Output the (x, y) coordinate of the center of the cell containing the given text.  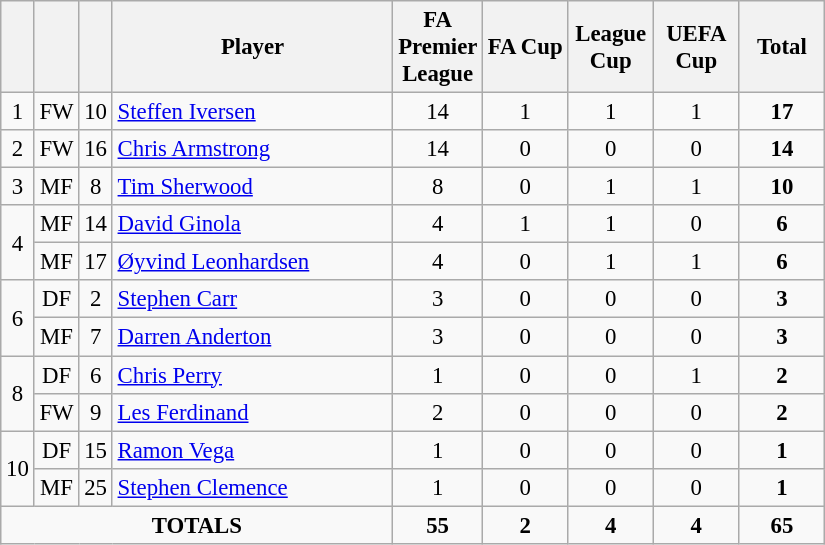
UEFA Cup (697, 47)
15 (96, 450)
TOTALS (197, 525)
League Cup (611, 47)
Øyvind Leonhardsen (252, 262)
Player (252, 47)
25 (96, 487)
Tim Sherwood (252, 187)
65 (782, 525)
Total (782, 47)
9 (96, 412)
16 (96, 149)
David Ginola (252, 224)
FA Premier League (438, 47)
55 (438, 525)
7 (96, 337)
Chris Armstrong (252, 149)
Ramon Vega (252, 450)
Stephen Clemence (252, 487)
Les Ferdinand (252, 412)
Chris Perry (252, 375)
Stephen Carr (252, 299)
Steffen Iversen (252, 112)
Darren Anderton (252, 337)
FA Cup (525, 47)
